Output the [x, y] coordinate of the center of the cell containing the given text.  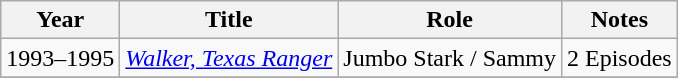
Notes [619, 20]
Role [450, 20]
Title [229, 20]
Year [60, 20]
1993–1995 [60, 58]
2 Episodes [619, 58]
Walker, Texas Ranger [229, 58]
Jumbo Stark / Sammy [450, 58]
